Provide the (X, Y) coordinate of the cell's center where the given text is located.  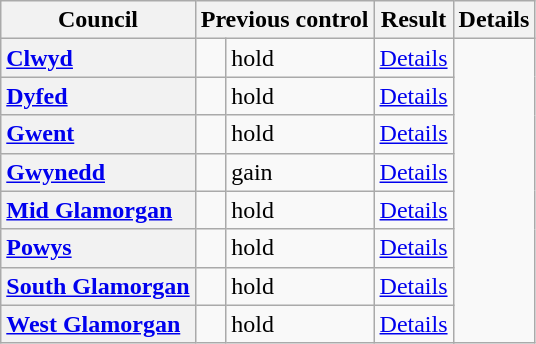
Gwent (98, 134)
South Glamorgan (98, 286)
Previous control (284, 20)
Dyfed (98, 96)
West Glamorgan (98, 324)
Council (98, 20)
Result (414, 20)
Gwynedd (98, 172)
gain (300, 172)
Clwyd (98, 58)
Mid Glamorgan (98, 210)
Powys (98, 248)
